Find where the given text appears and provide that cell's center as (X, Y) coordinate. 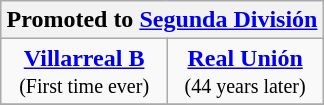
Villarreal B(First time ever) (84, 72)
Real Unión(44 years later) (245, 72)
Promoted to Segunda División (162, 20)
